Identify which cell holds the provided text, then report its (X, Y) central coordinate. 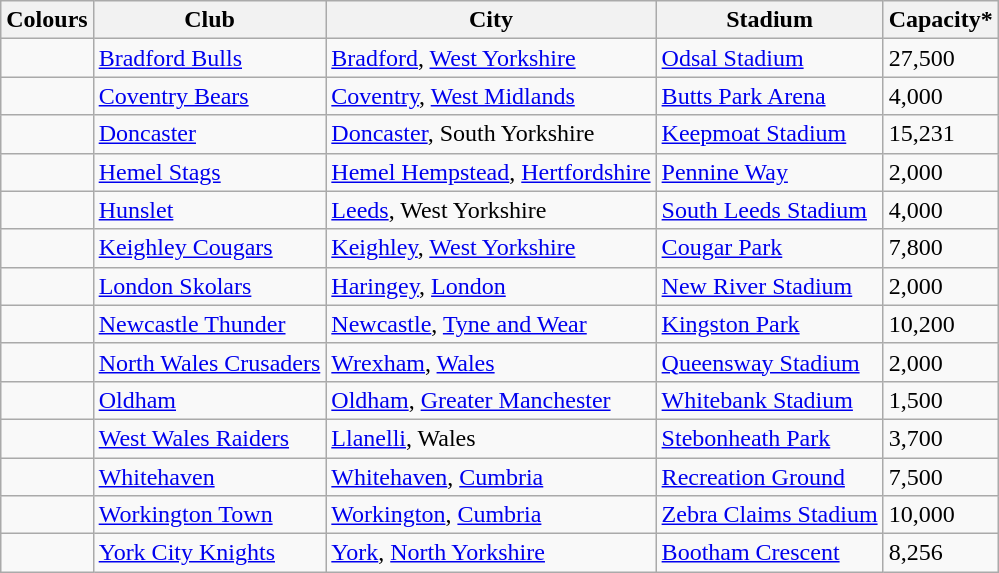
27,500 (940, 58)
Oldham, Greater Manchester (491, 400)
3,700 (940, 438)
Stadium (770, 20)
Hemel Stags (210, 172)
10,000 (940, 515)
York City Knights (210, 553)
Haringey, London (491, 286)
7,800 (940, 248)
Newcastle Thunder (210, 324)
Wrexham, Wales (491, 362)
City (491, 20)
Odsal Stadium (770, 58)
Coventry, West Midlands (491, 96)
York, North Yorkshire (491, 553)
Zebra Claims Stadium (770, 515)
Bradford Bulls (210, 58)
Butts Park Arena (770, 96)
Bootham Crescent (770, 553)
Llanelli, Wales (491, 438)
10,200 (940, 324)
15,231 (940, 134)
Colours (47, 20)
1,500 (940, 400)
Oldham (210, 400)
Hemel Hempstead, Hertfordshire (491, 172)
Workington, Cumbria (491, 515)
Leeds, West Yorkshire (491, 210)
Newcastle, Tyne and Wear (491, 324)
Pennine Way (770, 172)
Whitehaven (210, 477)
Stebonheath Park (770, 438)
Doncaster (210, 134)
London Skolars (210, 286)
Doncaster, South Yorkshire (491, 134)
Keighley Cougars (210, 248)
New River Stadium (770, 286)
7,500 (940, 477)
West Wales Raiders (210, 438)
Bradford, West Yorkshire (491, 58)
Hunslet (210, 210)
North Wales Crusaders (210, 362)
Capacity* (940, 20)
Queensway Stadium (770, 362)
Kingston Park (770, 324)
Coventry Bears (210, 96)
Whitehaven, Cumbria (491, 477)
Workington Town (210, 515)
Keighley, West Yorkshire (491, 248)
Recreation Ground (770, 477)
Cougar Park (770, 248)
Club (210, 20)
South Leeds Stadium (770, 210)
Keepmoat Stadium (770, 134)
Whitebank Stadium (770, 400)
8,256 (940, 553)
